Determine the [X, Y] coordinate at the center of the cell enclosing the given text.  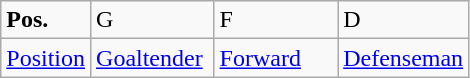
Defenseman [404, 58]
D [404, 20]
F [276, 20]
Position [46, 58]
G [153, 20]
Goaltender [153, 58]
Forward [276, 58]
Pos. [46, 20]
